Identify which cell holds the provided text, then report its (X, Y) central coordinate. 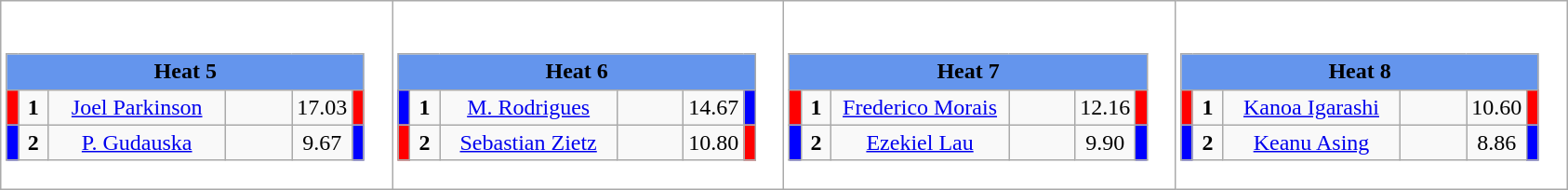
14.67 (714, 107)
Kanoa Igarashi (1311, 107)
Heat 6 (577, 72)
12.16 (1105, 107)
Keanu Asing (1311, 142)
9.67 (322, 142)
P. Gudauska (138, 142)
Heat 7 1 Frederico Morais 12.16 2 Ezekiel Lau 9.90 (980, 95)
Ezekiel Lau (921, 142)
Heat 5 (185, 72)
Frederico Morais (921, 107)
17.03 (322, 107)
Joel Parkinson (138, 107)
Sebastian Zietz (528, 142)
Heat 8 (1360, 72)
Heat 8 1 Kanoa Igarashi 10.60 2 Keanu Asing 8.86 (1371, 95)
Heat 6 1 M. Rodrigues 14.67 2 Sebastian Zietz 10.80 (588, 95)
Heat 5 1 Joel Parkinson 17.03 2 P. Gudauska 9.67 (197, 95)
10.60 (1497, 107)
Heat 7 (968, 72)
M. Rodrigues (528, 107)
8.86 (1497, 142)
10.80 (714, 142)
9.90 (1105, 142)
